Output the [X, Y] coordinate of the center of the cell containing the given text.  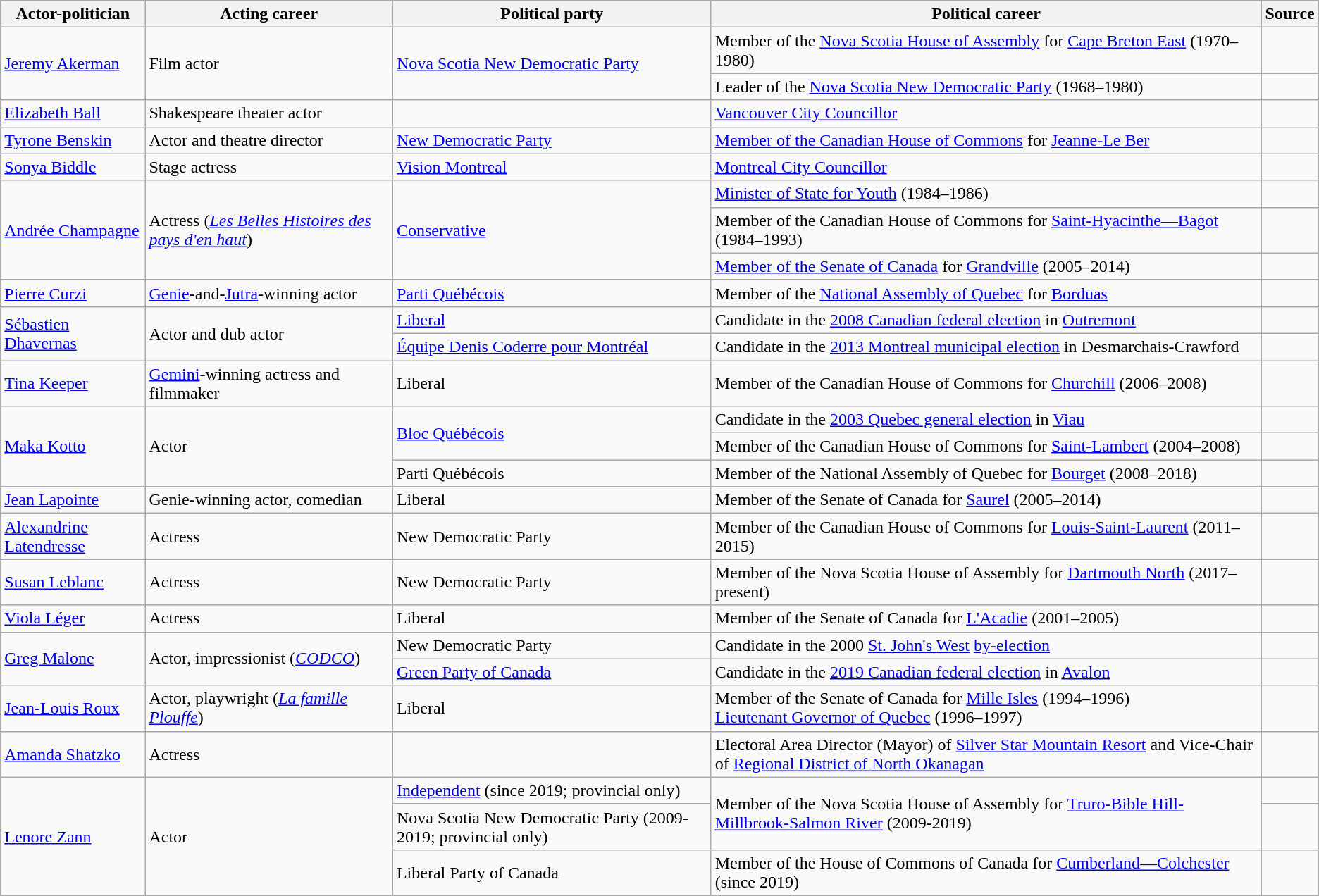
Candidate in the 2013 Montreal municipal election in Desmarchais-Crawford [986, 347]
Viola Léger [73, 618]
Independent (since 2019; provincial only) [552, 790]
Candidate in the 2000 St. John's West by-election [986, 645]
Member of the Senate of Canada for L'Acadie (2001–2005) [986, 618]
Nova Scotia New Democratic Party (2009-2019; provincial only) [552, 827]
Jean-Louis Roux [73, 709]
Source [1289, 14]
Political career [986, 14]
Liberal Party of Canada [552, 872]
Member of the Senate of Canada for Grandville (2005–2014) [986, 266]
Actor-politician [73, 14]
Leader of the Nova Scotia New Democratic Party (1968–1980) [986, 87]
Film actor [269, 63]
Tyrone Benskin [73, 140]
Sébastien Dhavernas [73, 333]
Tina Keeper [73, 383]
Équipe Denis Coderre pour Montréal [552, 347]
Member of the House of Commons of Canada for Cumberland—Colchester (since 2019) [986, 872]
Member of the Nova Scotia House of Assembly for Truro-Bible Hill-Millbrook-Salmon River (2009-2019) [986, 813]
Greg Malone [73, 659]
Bloc Québécois [552, 433]
Genie-and-Jutra-winning actor [269, 293]
Member of the Canadian House of Commons for Louis-Saint-Laurent (2011–2015) [986, 537]
Andrée Champagne [73, 230]
Actor, playwright (La famille Plouffe) [269, 709]
Genie-winning actor, comedian [269, 500]
Jeremy Akerman [73, 63]
Member of the Canadian House of Commons for Jeanne-Le Ber [986, 140]
Susan Leblanc [73, 582]
Green Party of Canada [552, 672]
Member of the Canadian House of Commons for Saint-Lambert (2004–2008) [986, 447]
Vancouver City Councillor [986, 113]
Acting career [269, 14]
Member of the Nova Scotia House of Assembly for Cape Breton East (1970–1980) [986, 51]
Member of the Canadian House of Commons for Saint-Hyacinthe—Bagot (1984–1993) [986, 230]
Member of the National Assembly of Quebec for Borduas [986, 293]
Nova Scotia New Democratic Party [552, 63]
Actor, impressionist (CODCO) [269, 659]
Candidate in the 2003 Quebec general election in Viau [986, 420]
Jean Lapointe [73, 500]
Member of the Canadian House of Commons for Churchill (2006–2008) [986, 383]
Political party [552, 14]
Candidate in the 2019 Canadian federal election in Avalon [986, 672]
Montreal City Councillor [986, 167]
Maka Kotto [73, 447]
Actor and theatre director [269, 140]
Lenore Zann [73, 836]
Actress (Les Belles Histoires des pays d'en haut) [269, 230]
Vision Montreal [552, 167]
Minister of State for Youth (1984–1986) [986, 194]
Member of the Nova Scotia House of Assembly for Dartmouth North (2017–present) [986, 582]
Member of the National Assembly of Quebec for Bourget (2008–2018) [986, 473]
Candidate in the 2008 Canadian federal election in Outremont [986, 320]
Elizabeth Ball [73, 113]
Member of the Senate of Canada for Mille Isles (1994–1996)Lieutenant Governor of Quebec (1996–1997) [986, 709]
Amanda Shatzko [73, 754]
Sonya Biddle [73, 167]
Actor and dub actor [269, 333]
Conservative [552, 230]
Electoral Area Director (Mayor) of Silver Star Mountain Resort and Vice-Chair of Regional District of North Okanagan [986, 754]
Stage actress [269, 167]
Gemini-winning actress and filmmaker [269, 383]
Member of the Senate of Canada for Saurel (2005–2014) [986, 500]
Shakespeare theater actor [269, 113]
Pierre Curzi [73, 293]
Alexandrine Latendresse [73, 537]
